For the text-containing cell, return its midpoint in [x, y] coordinate format. 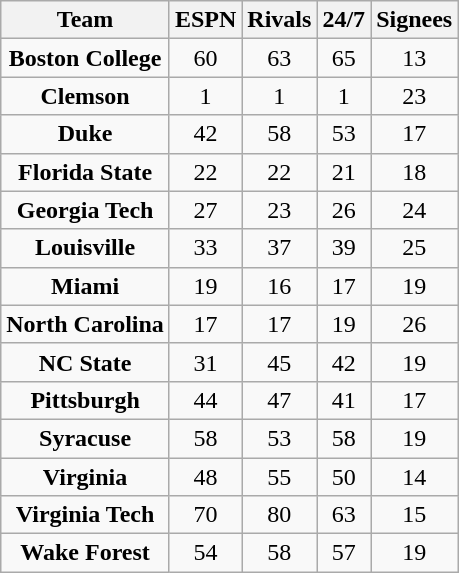
Virginia Tech [86, 515]
65 [344, 58]
48 [205, 477]
13 [414, 58]
24 [414, 210]
25 [414, 248]
16 [280, 286]
Louisville [86, 248]
Florida State [86, 172]
70 [205, 515]
Team [86, 20]
31 [205, 362]
47 [280, 400]
Signees [414, 20]
60 [205, 58]
Georgia Tech [86, 210]
Virginia [86, 477]
24/7 [344, 20]
14 [414, 477]
44 [205, 400]
North Carolina [86, 324]
ESPN [205, 20]
15 [414, 515]
Syracuse [86, 438]
37 [280, 248]
Miami [86, 286]
Duke [86, 134]
Rivals [280, 20]
Boston College [86, 58]
Pittsburgh [86, 400]
Wake Forest [86, 553]
18 [414, 172]
57 [344, 553]
21 [344, 172]
80 [280, 515]
Clemson [86, 96]
55 [280, 477]
27 [205, 210]
41 [344, 400]
45 [280, 362]
54 [205, 553]
33 [205, 248]
50 [344, 477]
NC State [86, 362]
39 [344, 248]
